Scan for the cell matching the given text and deliver its (x, y) coordinate at center. 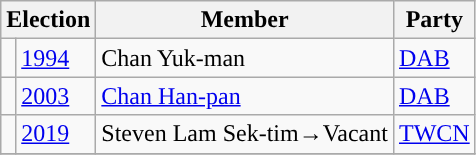
Election (48, 20)
Chan Yuk-man (245, 58)
2003 (56, 96)
2019 (56, 134)
TWCN (434, 134)
Party (434, 20)
Chan Han-pan (245, 96)
1994 (56, 58)
Steven Lam Sek-tim→Vacant (245, 134)
Member (245, 20)
